Return [x, y] of the center of cell containing provided text 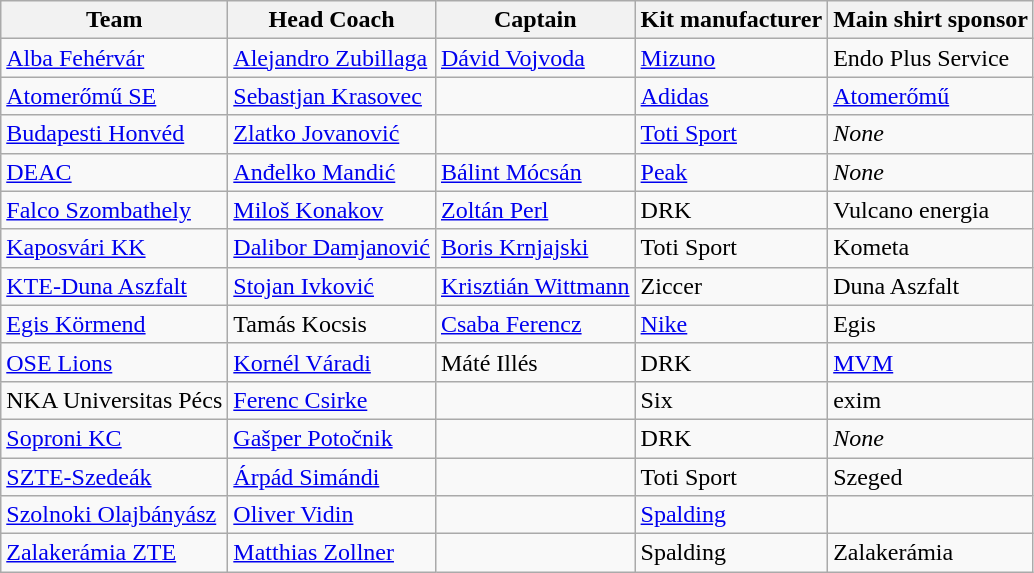
Vulcano energia [931, 210]
Peak [732, 172]
MVM [931, 362]
Duna Aszfalt [931, 286]
Árpád Simándi [332, 477]
Ferenc Csirke [332, 400]
Dávid Vojvoda [535, 58]
Adidas [732, 96]
OSE Lions [114, 362]
Anđelko Mandić [332, 172]
Falco Szombathely [114, 210]
Oliver Vidin [332, 515]
exim [931, 400]
Main shirt sponsor [931, 20]
NKA Universitas Pécs [114, 400]
Krisztián Wittmann [535, 286]
Atomerőmű [931, 96]
Szeged [931, 477]
KTE-Duna Aszfalt [114, 286]
Matthias Zollner [332, 553]
Csaba Ferencz [535, 324]
Egis [931, 324]
Nike [732, 324]
Soproni KC [114, 438]
Gašper Potočnik [332, 438]
SZTE-Szedeák [114, 477]
Budapesti Honvéd [114, 134]
Egis Körmend [114, 324]
Bálint Mócsán [535, 172]
DEAC [114, 172]
Sebastjan Krasovec [332, 96]
Dalibor Damjanović [332, 248]
Kaposvári KK [114, 248]
Zoltán Perl [535, 210]
Tamás Kocsis [332, 324]
Zlatko Jovanović [332, 134]
Máté Illés [535, 362]
Atomerőmű SE [114, 96]
Zalakerámia ZTE [114, 553]
Kometa [931, 248]
Zalakerámia [931, 553]
Szolnoki Olajbányász [114, 515]
Alejandro Zubillaga [332, 58]
Six [732, 400]
Head Coach [332, 20]
Mizuno [732, 58]
Kit manufacturer [732, 20]
Team [114, 20]
Ziccer [732, 286]
Alba Fehérvár [114, 58]
Kornél Váradi [332, 362]
Miloš Konakov [332, 210]
Stojan Ivković [332, 286]
Captain [535, 20]
Boris Krnjajski [535, 248]
Endo Plus Service [931, 58]
